Identify which cell holds the provided text, then report its (x, y) central coordinate. 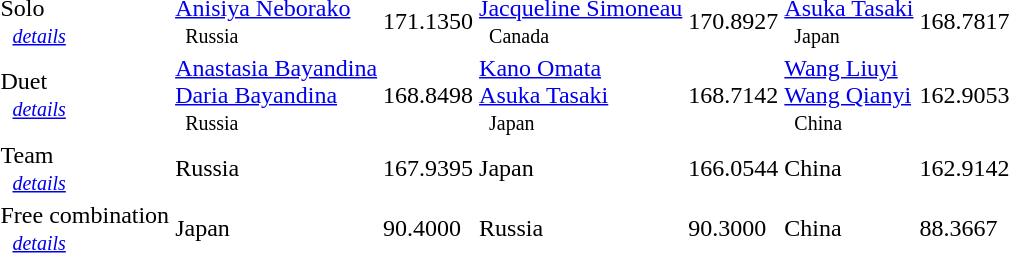
Wang Liuyi Wang Qianyi China (849, 95)
167.9395 (428, 168)
China (849, 168)
Japan (581, 168)
168.8498 (428, 95)
168.7142 (734, 95)
Kano Omata Asuka Tasaki Japan (581, 95)
166.0544 (734, 168)
Russia (276, 168)
Anastasia Bayandina Daria Bayandina Russia (276, 95)
